Search for the cell housing the specified text and yield its (x, y) center coordinate. 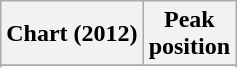
Chart (2012) (72, 34)
Peak position (189, 34)
